Extract the [x, y] coordinate from the center of the cell holding the provided text.  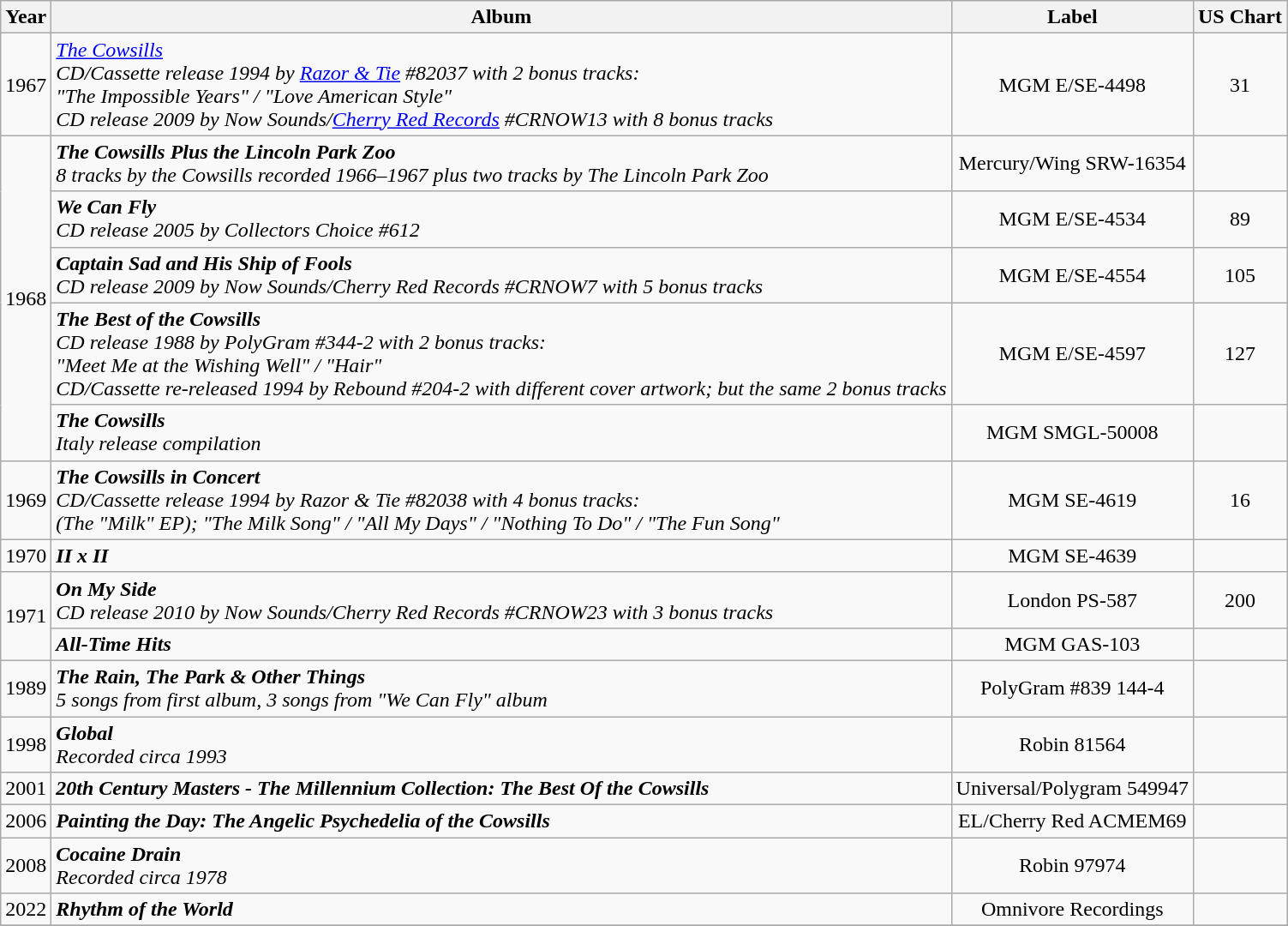
2022 [26, 910]
1970 [26, 556]
Rhythm of the World [501, 910]
105 [1239, 274]
MGM E/SE-4554 [1072, 274]
II x II [501, 556]
All-Time Hits [501, 644]
Painting the Day: The Angelic Psychedelia of the Cowsills [501, 821]
The CowsillsItaly release compilation [501, 432]
Label [1072, 17]
We Can FlyCD release 2005 by Collectors Choice #612 [501, 219]
2001 [26, 789]
MGM GAS-103 [1072, 644]
31 [1239, 84]
200 [1239, 600]
2008 [26, 866]
MGM E/SE-4498 [1072, 84]
89 [1239, 219]
Robin 81564 [1072, 744]
MGM E/SE-4534 [1072, 219]
1968 [26, 298]
MGM SMGL-50008 [1072, 432]
Robin 97974 [1072, 866]
1969 [26, 500]
PolyGram #839 144-4 [1072, 688]
Captain Sad and His Ship of FoolsCD release 2009 by Now Sounds/Cherry Red Records #CRNOW7 with 5 bonus tracks [501, 274]
1967 [26, 84]
1989 [26, 688]
2006 [26, 821]
MGM E/SE-4597 [1072, 353]
MGM SE-4639 [1072, 556]
127 [1239, 353]
The Rain, The Park & Other Things5 songs from first album, 3 songs from "We Can Fly" album [501, 688]
20th Century Masters - The Millennium Collection: The Best Of the Cowsills [501, 789]
The Cowsills Plus the Lincoln Park Zoo8 tracks by the Cowsills recorded 1966–1967 plus two tracks by The Lincoln Park Zoo [501, 163]
Cocaine DrainRecorded circa 1978 [501, 866]
16 [1239, 500]
London PS-587 [1072, 600]
Mercury/Wing SRW-16354 [1072, 163]
On My SideCD release 2010 by Now Sounds/Cherry Red Records #CRNOW23 with 3 bonus tracks [501, 600]
Year [26, 17]
Omnivore Recordings [1072, 910]
1998 [26, 744]
Universal/Polygram 549947 [1072, 789]
MGM SE-4619 [1072, 500]
EL/Cherry Red ACMEM69 [1072, 821]
1971 [26, 616]
GlobalRecorded circa 1993 [501, 744]
US Chart [1239, 17]
Album [501, 17]
